Detect which cell encompasses the target text, then output its [X, Y] center coordinate. 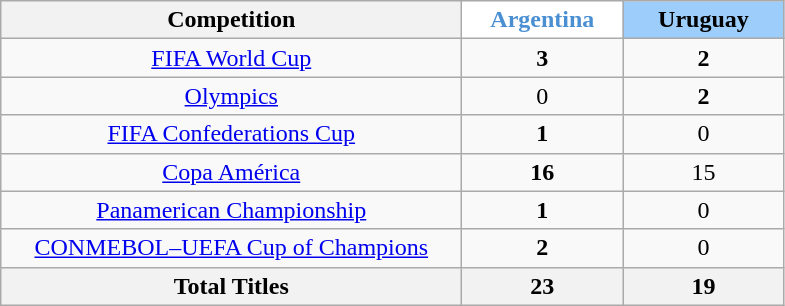
CONMEBOL–UEFA Cup of Champions [232, 248]
FIFA Confederations Cup [232, 134]
Argentina [542, 20]
Panamerican Championship [232, 210]
23 [542, 286]
Total Titles [232, 286]
15 [704, 172]
Olympics [232, 96]
Copa América [232, 172]
16 [542, 172]
Uruguay [704, 20]
FIFA World Cup [232, 58]
19 [704, 286]
3 [542, 58]
Competition [232, 20]
